Extract the [X, Y] coordinate from the center of the cell holding the provided text.  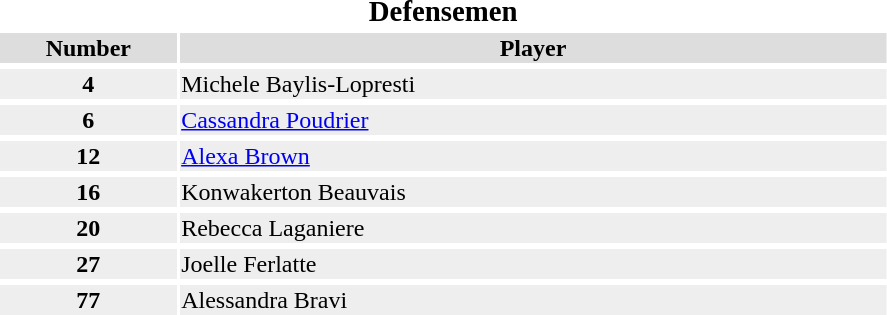
Joelle Ferlatte [534, 264]
4 [88, 84]
20 [88, 228]
Alessandra Bravi [534, 300]
12 [88, 156]
Alexa Brown [534, 156]
Player [534, 48]
6 [88, 120]
16 [88, 192]
Michele Baylis-Lopresti [534, 84]
Number [88, 48]
27 [88, 264]
Konwakerton Beauvais [534, 192]
Cassandra Poudrier [534, 120]
77 [88, 300]
Rebecca Laganiere [534, 228]
